From the cell containing the given text, extract its center point as (X, Y) coordinate. 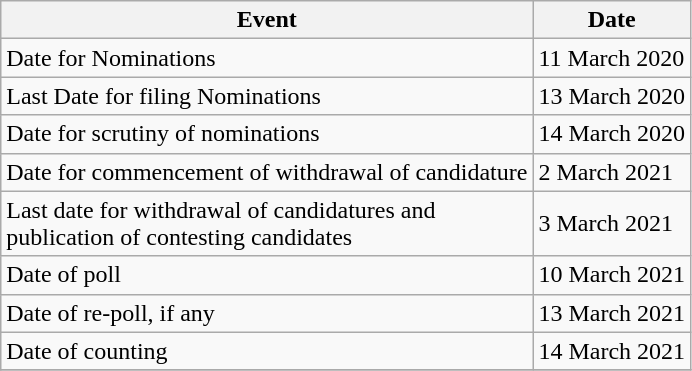
13 March 2021 (612, 313)
10 March 2021 (612, 275)
14 March 2020 (612, 134)
Date of counting (267, 351)
Date for scrutiny of nominations (267, 134)
Date (612, 20)
Last Date for filing Nominations (267, 96)
11 March 2020 (612, 58)
3 March 2021 (612, 224)
14 March 2021 (612, 351)
Date for commencement of withdrawal of candidature (267, 172)
Event (267, 20)
13 March 2020 (612, 96)
Last date for withdrawal of candidatures andpublication of contesting candidates (267, 224)
Date of re-poll, if any (267, 313)
Date for Nominations (267, 58)
2 March 2021 (612, 172)
Date of poll (267, 275)
